Find where the given text appears and provide that cell's center as [x, y] coordinate. 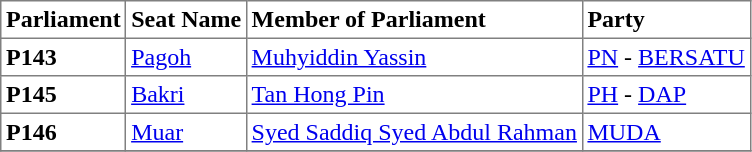
Muar [186, 132]
Parliament [64, 20]
Member of Parliament [414, 20]
P143 [64, 57]
Tan Hong Pin [414, 95]
Seat Name [186, 20]
Pagoh [186, 57]
Syed Saddiq Syed Abdul Rahman [414, 132]
Muhyiddin Yassin [414, 57]
Bakri [186, 95]
Party [666, 20]
PH - DAP [666, 95]
PN - BERSATU [666, 57]
MUDA [666, 132]
P145 [64, 95]
P146 [64, 132]
